Scan for the cell matching the given text and deliver its (x, y) coordinate at center. 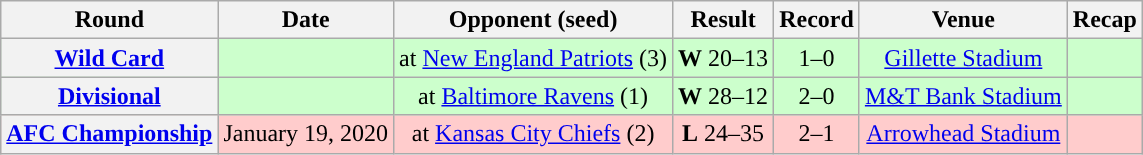
Date (306, 20)
Recap (1104, 20)
W 28–12 (724, 96)
January 19, 2020 (306, 134)
Arrowhead Stadium (963, 134)
L 24–35 (724, 134)
Gillette Stadium (963, 58)
1–0 (817, 58)
at New England Patriots (3) (534, 58)
Venue (963, 20)
Opponent (seed) (534, 20)
2–1 (817, 134)
at Kansas City Chiefs (2) (534, 134)
Divisional (110, 96)
Result (724, 20)
M&T Bank Stadium (963, 96)
at Baltimore Ravens (1) (534, 96)
W 20–13 (724, 58)
Wild Card (110, 58)
Record (817, 20)
2–0 (817, 96)
Round (110, 20)
AFC Championship (110, 134)
